Extract the (X, Y) coordinate from the center of the cell holding the provided text.  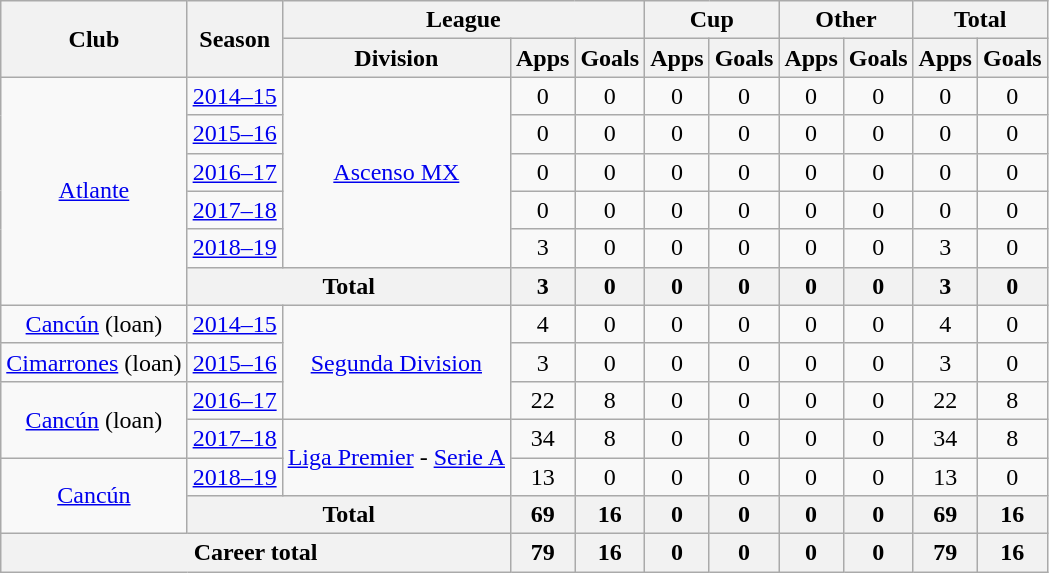
Other (846, 20)
Division (396, 58)
League (464, 20)
Cancún (94, 496)
Liga Premier - Serie A (396, 457)
Cup (712, 20)
Cimarrones (loan) (94, 362)
Atlante (94, 191)
Segunda Division (396, 362)
Career total (256, 553)
Season (234, 39)
Ascenso MX (396, 172)
Club (94, 39)
